Capture the cell that displays the provided text and extract its (x, y) central coordinate. 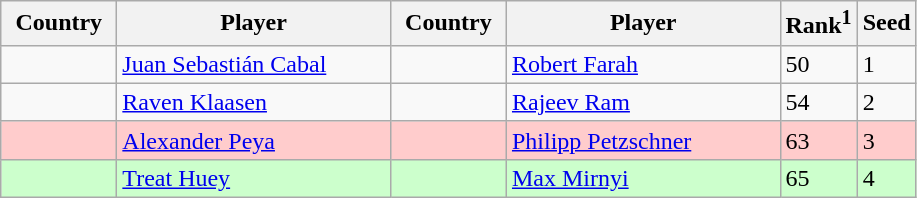
Philipp Petzschner (643, 140)
Treat Huey (254, 178)
Raven Klaasen (254, 102)
50 (818, 64)
Alexander Peya (254, 140)
Robert Farah (643, 64)
65 (818, 178)
Juan Sebastián Cabal (254, 64)
2 (886, 102)
54 (818, 102)
4 (886, 178)
Seed (886, 24)
3 (886, 140)
Rank1 (818, 24)
Rajeev Ram (643, 102)
Max Mirnyi (643, 178)
63 (818, 140)
1 (886, 64)
